Locate the cell with the specified text and output its [x, y] center coordinate. 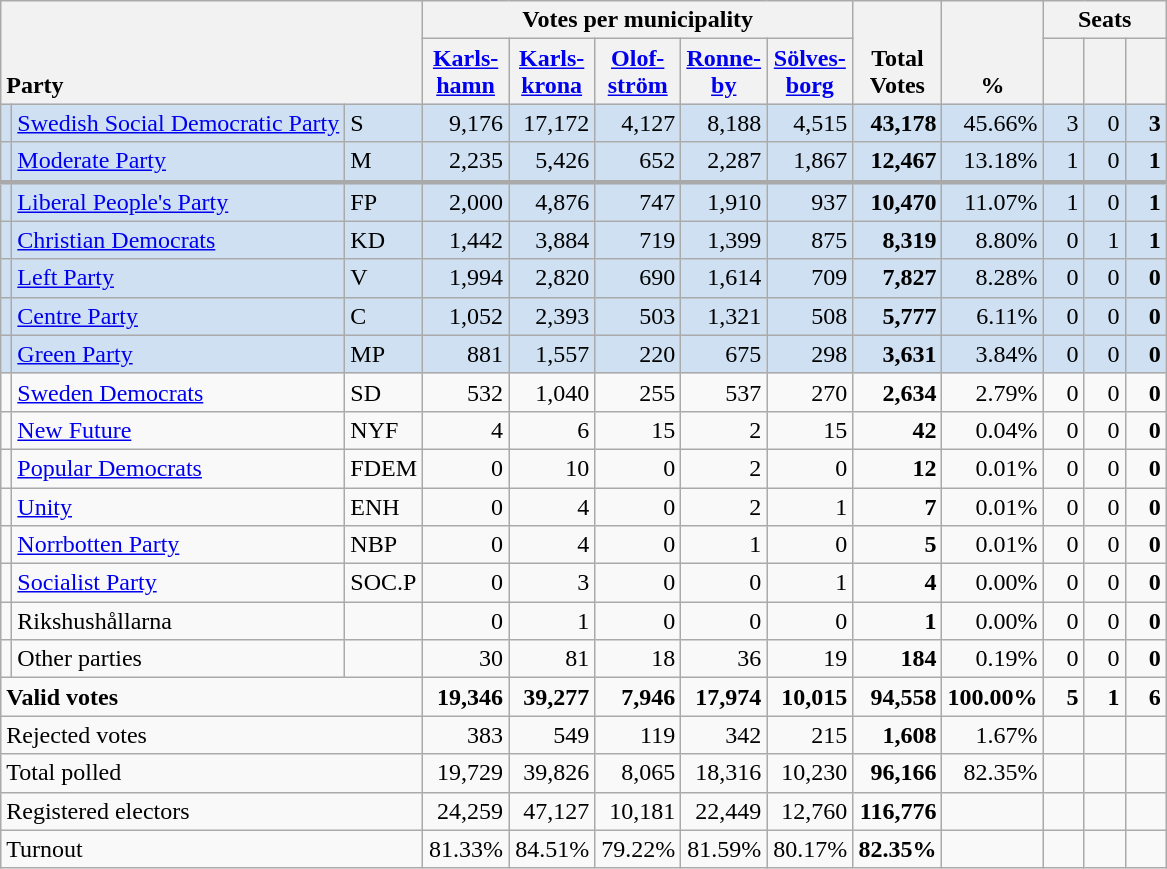
Sölves- borg [810, 72]
NBP [384, 545]
1.67% [992, 735]
100.00% [992, 697]
2,287 [724, 162]
4,515 [810, 123]
652 [638, 162]
Seats [1104, 20]
342 [724, 735]
215 [810, 735]
43,178 [898, 123]
13.18% [992, 162]
7,946 [638, 697]
503 [638, 316]
Centre Party [178, 316]
45.66% [992, 123]
10,015 [810, 697]
80.17% [810, 849]
39,277 [552, 697]
1,040 [552, 392]
532 [466, 392]
9,176 [466, 123]
1,321 [724, 316]
1,399 [724, 240]
Green Party [178, 354]
549 [552, 735]
Christian Democrats [178, 240]
KD [384, 240]
0.19% [992, 659]
537 [724, 392]
2,235 [466, 162]
3,884 [552, 240]
Valid votes [212, 697]
0.04% [992, 430]
2.79% [992, 392]
81.33% [466, 849]
Ronne- by [724, 72]
2,634 [898, 392]
SOC.P [384, 583]
96,166 [898, 773]
1,557 [552, 354]
Sweden Democrats [178, 392]
255 [638, 392]
937 [810, 202]
3,631 [898, 354]
1,608 [898, 735]
10 [552, 468]
1,442 [466, 240]
10,230 [810, 773]
Swedish Social Democratic Party [178, 123]
Karls- hamn [466, 72]
184 [898, 659]
5,777 [898, 316]
SD [384, 392]
Rejected votes [212, 735]
Votes per municipality [638, 20]
747 [638, 202]
2,393 [552, 316]
FDEM [384, 468]
Unity [178, 507]
383 [466, 735]
Liberal People's Party [178, 202]
24,259 [466, 811]
3.84% [992, 354]
47,127 [552, 811]
M [384, 162]
22,449 [724, 811]
Popular Democrats [178, 468]
1,910 [724, 202]
4,127 [638, 123]
Left Party [178, 278]
FP [384, 202]
Total Votes [898, 52]
Party [212, 52]
Registered electors [212, 811]
11.07% [992, 202]
10,181 [638, 811]
7 [898, 507]
875 [810, 240]
17,172 [552, 123]
% [992, 52]
Total polled [212, 773]
6.11% [992, 316]
4,876 [552, 202]
Other parties [178, 659]
881 [466, 354]
V [384, 278]
8,065 [638, 773]
NYF [384, 430]
18 [638, 659]
12,760 [810, 811]
Moderate Party [178, 162]
19,346 [466, 697]
30 [466, 659]
42 [898, 430]
298 [810, 354]
2,000 [466, 202]
2,820 [552, 278]
8,319 [898, 240]
709 [810, 278]
508 [810, 316]
12,467 [898, 162]
270 [810, 392]
MP [384, 354]
719 [638, 240]
675 [724, 354]
94,558 [898, 697]
Rikshushållarna [178, 621]
84.51% [552, 849]
1,614 [724, 278]
10,470 [898, 202]
S [384, 123]
39,826 [552, 773]
7,827 [898, 278]
220 [638, 354]
C [384, 316]
Turnout [212, 849]
5,426 [552, 162]
1,994 [466, 278]
17,974 [724, 697]
19 [810, 659]
New Future [178, 430]
119 [638, 735]
Socialist Party [178, 583]
8.80% [992, 240]
116,776 [898, 811]
Norrbotten Party [178, 545]
1,867 [810, 162]
79.22% [638, 849]
36 [724, 659]
Karls- krona [552, 72]
81.59% [724, 849]
Olof- ström [638, 72]
18,316 [724, 773]
ENH [384, 507]
19,729 [466, 773]
690 [638, 278]
8.28% [992, 278]
1,052 [466, 316]
81 [552, 659]
12 [898, 468]
8,188 [724, 123]
